Provide the (X, Y) coordinate of the cell's center where the given text is located.  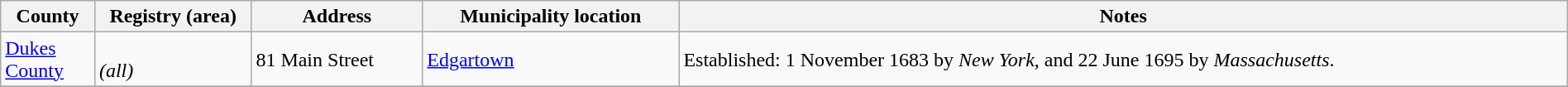
Edgartown (551, 60)
Dukes County (48, 60)
81 Main Street (337, 60)
Established: 1 November 1683 by New York, and 22 June 1695 by Massachusetts. (1123, 60)
Municipality location (551, 17)
Registry (area) (172, 17)
County (48, 17)
Notes (1123, 17)
Address (337, 17)
(all) (172, 60)
